Identify which cell holds the provided text, then report its [X, Y] central coordinate. 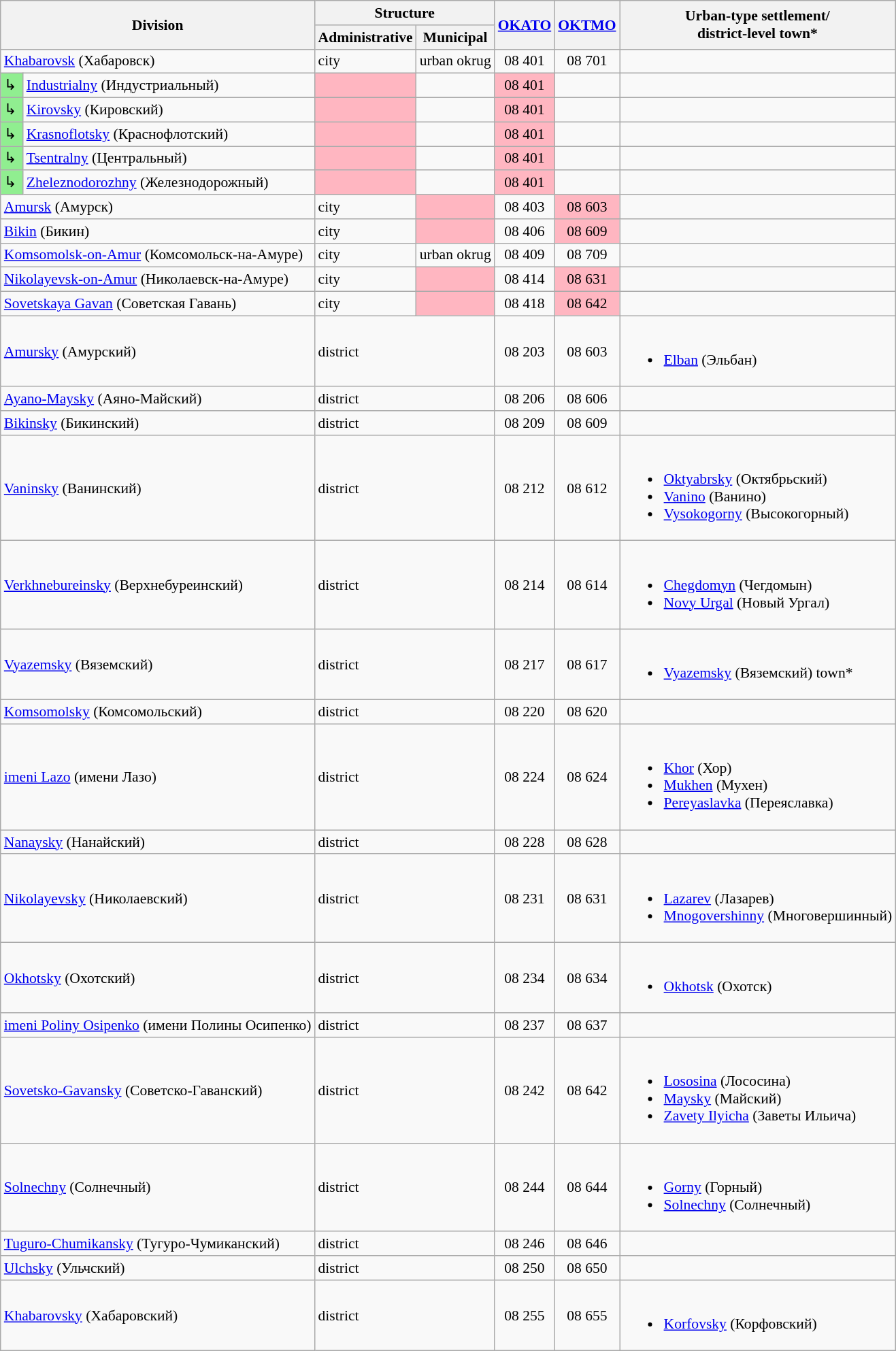
08 634 [586, 978]
Kirovsky (Кировский) [169, 110]
Industrialny (Индустриальный) [169, 86]
08 231 [525, 899]
Vyazemsky (Вяземский) town* [758, 665]
Vaninsky (Ванинский) [158, 488]
08 701 [586, 61]
imeni Poliny Osipenko (имени Полины Осипенко) [158, 1026]
08 617 [586, 665]
08 209 [525, 423]
Bikinsky (Бикинский) [158, 423]
Komsomolsk-on-Amur (Комсомольск-на-Амуре) [158, 255]
08 646 [586, 1244]
08 217 [525, 665]
Amursk (Амурск) [158, 207]
08 406 [525, 231]
08 709 [586, 255]
Urban-type settlement/district-level town* [758, 24]
08 403 [525, 207]
Sovetsko-Gavansky (Советско-Гаванский) [158, 1090]
Elban (Эльбан) [758, 351]
08 606 [586, 399]
OKTMO [586, 24]
08 637 [586, 1026]
Nikolayevsky (Николаевский) [158, 899]
08 612 [586, 488]
Nanaysky (Нанайский) [158, 842]
Nikolayevsk-on-Amur (Николаевск-на-Амуре) [158, 280]
Verkhnebureinsky (Верхнебуреинский) [158, 585]
08 418 [525, 304]
Tsentralny (Центральный) [169, 159]
Lazarev (Лазарев)Mnogovershinny (Многовершинный) [758, 899]
08 655 [586, 1316]
08 244 [525, 1188]
08 255 [525, 1316]
08 203 [525, 351]
08 250 [525, 1268]
08 246 [525, 1244]
Okhotsky (Охотский) [158, 978]
08 220 [525, 712]
08 644 [586, 1188]
Vyazemsky (Вяземский) [158, 665]
Tuguro-Chumikansky (Тугуро-Чумиканский) [158, 1244]
Amursky (Амурский) [158, 351]
Chegdomyn (Чегдомын)Novy Urgal (Новый Ургал) [758, 585]
Oktyabrsky (Октябрьский)Vanino (Ванино)Vysokogorny (Высокогорный) [758, 488]
08 242 [525, 1090]
Ayano-Maysky (Аяно-Майский) [158, 399]
Gorny (Горный)Solnechny (Солнечный) [758, 1188]
Krasnoflotsky (Краснофлотский) [169, 134]
08 228 [525, 842]
Municipal [456, 37]
Korfovsky (Корфовский) [758, 1316]
Sovetskaya Gavan (Советская Гавань) [158, 304]
Bikin (Бикин) [158, 231]
08 620 [586, 712]
08 206 [525, 399]
Structure [404, 13]
imeni Lazo (имени Лазо) [158, 777]
08 224 [525, 777]
08 237 [525, 1026]
Solnechny (Солнечный) [158, 1188]
Ulchsky (Ульчский) [158, 1268]
08 628 [586, 842]
08 234 [525, 978]
08 614 [586, 585]
08 624 [586, 777]
Khabarovsky (Хабаровский) [158, 1316]
08 409 [525, 255]
Komsomolsky (Комсомольский) [158, 712]
Division [158, 24]
08 214 [525, 585]
Khor (Хор)Mukhen (Мухен)Pereyaslavka (Переяславка) [758, 777]
08 414 [525, 280]
OKATO [525, 24]
08 650 [586, 1268]
Zheleznodorozhny (Железнодорожный) [169, 183]
Khabarovsk (Хабаровск) [158, 61]
Administrative [365, 37]
08 212 [525, 488]
Okhotsk (Охотск) [758, 978]
Lososina (Лососина)Maysky (Майский)Zavety Ilyicha (Заветы Ильича) [758, 1090]
